Determine the [x, y] coordinate at the center of the cell enclosing the given text.  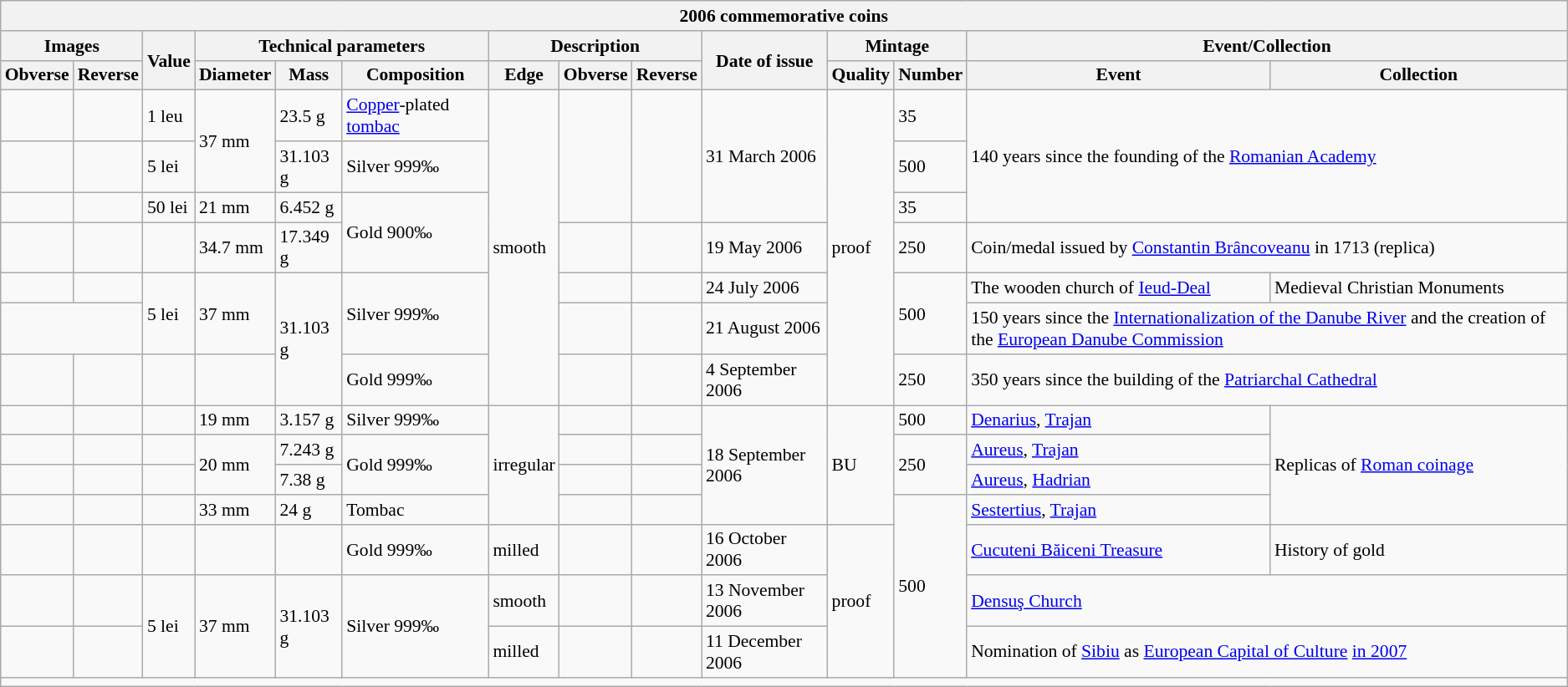
19 May 2006 [764, 247]
350 years since the building of the Patriarchal Cathedral [1267, 379]
34.7 mm [235, 247]
16 October 2006 [764, 550]
Aureus, Hadrian [1119, 480]
Copper-plated tombac [415, 115]
Value [169, 60]
Mass [309, 75]
7.243 g [309, 450]
Description [595, 46]
Collection [1418, 75]
23.5 g [309, 115]
Diameter [235, 75]
Nomination of Sibiu as European Capital of Culture in 2007 [1267, 652]
Images [72, 46]
Technical parameters [341, 46]
7.38 g [309, 480]
140 years since the founding of the Romanian Academy [1267, 156]
Sestertius, Trajan [1119, 510]
50 lei [169, 207]
Aureus, Trajan [1119, 450]
Medieval Christian Monuments [1418, 288]
Cucuteni Băiceni Treasure [1119, 550]
4 September 2006 [764, 379]
Number [930, 75]
Gold 900‰ [415, 232]
1 leu [169, 115]
Quality [861, 75]
Date of issue [764, 60]
17.349 g [309, 247]
24 g [309, 510]
11 December 2006 [764, 652]
Mintage [898, 46]
History of gold [1418, 550]
2006 commemorative coins [784, 16]
Composition [415, 75]
18 September 2006 [764, 465]
150 years since the Internationalization of the Danube River and the creation of the European Danube Commission [1267, 329]
21 August 2006 [764, 329]
Coin/medal issued by Constantin Brâncoveanu in 1713 (replica) [1267, 247]
Tombac [415, 510]
6.452 g [309, 207]
24 July 2006 [764, 288]
BU [861, 465]
irregular [524, 465]
Event/Collection [1267, 46]
Edge [524, 75]
Event [1119, 75]
3.157 g [309, 420]
19 mm [235, 420]
13 November 2006 [764, 602]
33 mm [235, 510]
31 March 2006 [764, 156]
20 mm [235, 465]
21 mm [235, 207]
Replicas of Roman coinage [1418, 465]
The wooden church of Ieud-Deal [1119, 288]
Densuş Church [1267, 602]
Denarius, Trajan [1119, 420]
